Scan for the cell matching the given text and deliver its (X, Y) coordinate at center. 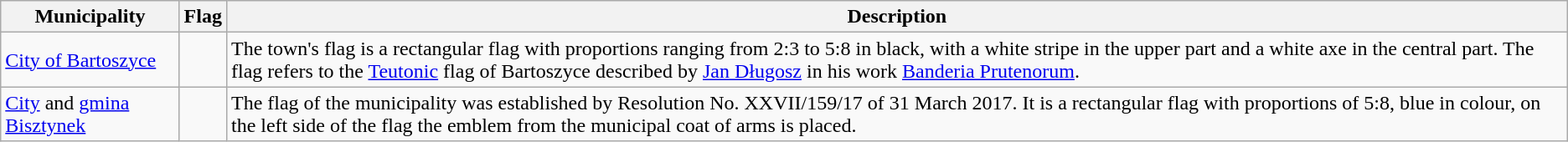
Description (896, 17)
City and gmina Bisztynek (90, 114)
Municipality (90, 17)
Flag (203, 17)
City of Bartoszyce (90, 60)
